Scan for the cell matching the given text and deliver its (X, Y) coordinate at center. 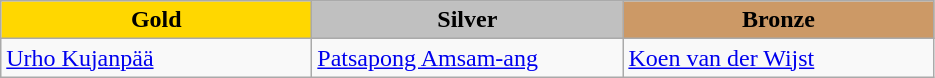
Gold (156, 20)
Patsapong Amsam-ang (468, 58)
Silver (468, 20)
Bronze (778, 20)
Koen van der Wijst (778, 58)
Urho Kujanpää (156, 58)
